Locate the cell with the specified text and output its [X, Y] center coordinate. 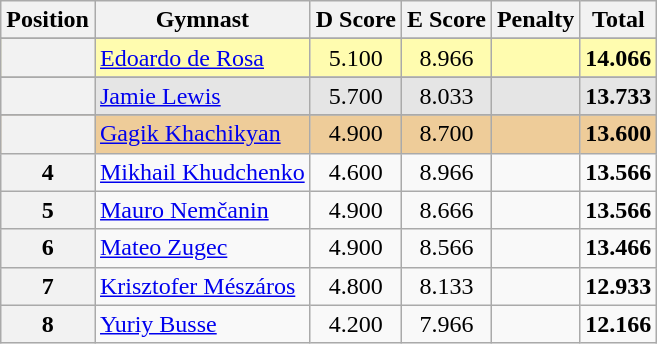
Jamie Lewis [202, 96]
Penalty [535, 20]
Mikhail Khudchenko [202, 172]
Position [48, 20]
5.700 [356, 96]
Yuriy Busse [202, 324]
8 [48, 324]
8.033 [446, 96]
7.966 [446, 324]
D Score [356, 20]
6 [48, 248]
Gagik Khachikyan [202, 134]
Edoardo de Rosa [202, 58]
Mauro Nemčanin [202, 210]
5.100 [356, 58]
4 [48, 172]
4.800 [356, 286]
12.166 [618, 324]
5 [48, 210]
8.566 [446, 248]
13.600 [618, 134]
4.200 [356, 324]
14.066 [618, 58]
8.133 [446, 286]
Mateo Zugec [202, 248]
8.666 [446, 210]
Gymnast [202, 20]
E Score [446, 20]
8.700 [446, 134]
7 [48, 286]
13.466 [618, 248]
Krisztofer Mészáros [202, 286]
4.600 [356, 172]
13.733 [618, 96]
Total [618, 20]
12.933 [618, 286]
